Determine the (X, Y) coordinate at the center of the cell enclosing the given text.  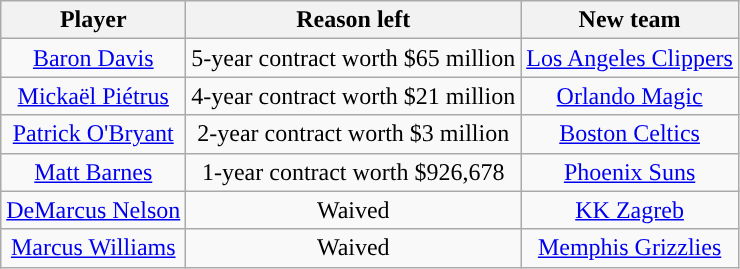
DeMarcus Nelson (94, 210)
Marcus Williams (94, 248)
Baron Davis (94, 58)
4-year contract worth $21 million (354, 96)
Orlando Magic (630, 96)
Player (94, 20)
5-year contract worth $65 million (354, 58)
1-year contract worth $926,678 (354, 172)
Memphis Grizzlies (630, 248)
Phoenix Suns (630, 172)
Reason left (354, 20)
Mickaël Piétrus (94, 96)
Boston Celtics (630, 134)
KK Zagreb (630, 210)
Patrick O'Bryant (94, 134)
Los Angeles Clippers (630, 58)
New team (630, 20)
2-year contract worth $3 million (354, 134)
Matt Barnes (94, 172)
